Capture the cell that displays the provided text and extract its [x, y] central coordinate. 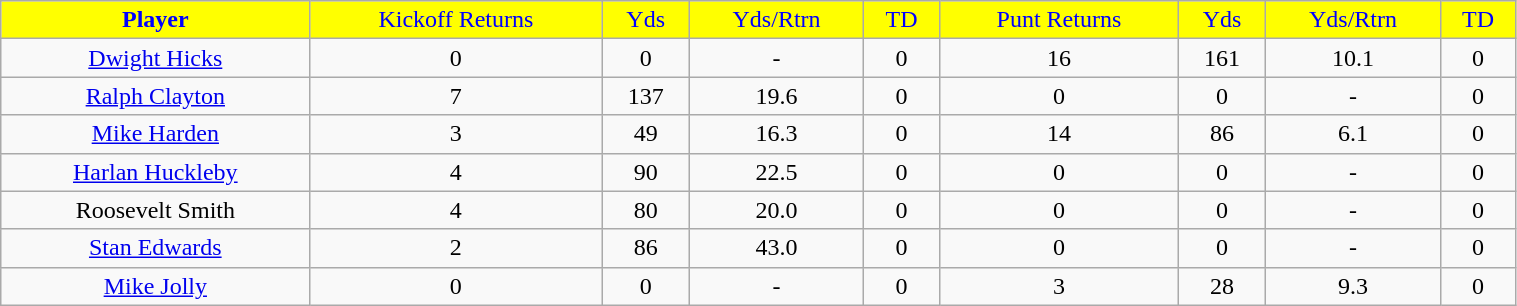
9.3 [1353, 286]
Roosevelt Smith [156, 210]
Kickoff Returns [456, 20]
10.1 [1353, 58]
16.3 [776, 134]
80 [646, 210]
14 [1058, 134]
22.5 [776, 172]
49 [646, 134]
Harlan Huckleby [156, 172]
Stan Edwards [156, 248]
28 [1222, 286]
Ralph Clayton [156, 96]
Mike Harden [156, 134]
7 [456, 96]
20.0 [776, 210]
Dwight Hicks [156, 58]
Punt Returns [1058, 20]
Mike Jolly [156, 286]
19.6 [776, 96]
137 [646, 96]
90 [646, 172]
2 [456, 248]
6.1 [1353, 134]
Player [156, 20]
43.0 [776, 248]
161 [1222, 58]
16 [1058, 58]
